From the cell containing the given text, extract its center point as (X, Y) coordinate. 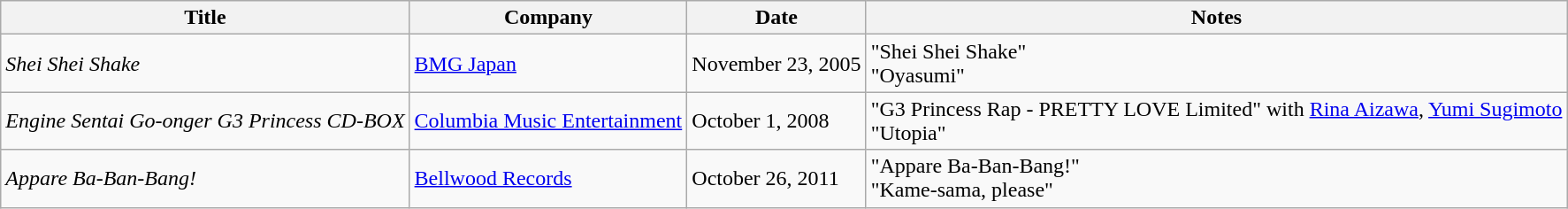
Company (548, 18)
Notes (1217, 18)
"Appare Ba-Ban-Bang!""Kame-sama, please" (1217, 179)
Shei Shei Shake (205, 64)
Bellwood Records (548, 179)
"G3 Princess Rap - PRETTY LOVE Limited" with Rina Aizawa, Yumi Sugimoto"Utopia" (1217, 120)
November 23, 2005 (776, 64)
Date (776, 18)
October 1, 2008 (776, 120)
Columbia Music Entertainment (548, 120)
"Shei Shei Shake""Oyasumi" (1217, 64)
Title (205, 18)
October 26, 2011 (776, 179)
Appare Ba-Ban-Bang! (205, 179)
BMG Japan (548, 64)
Engine Sentai Go-onger G3 Princess CD-BOX (205, 120)
